Search for the cell housing the specified text and yield its (X, Y) center coordinate. 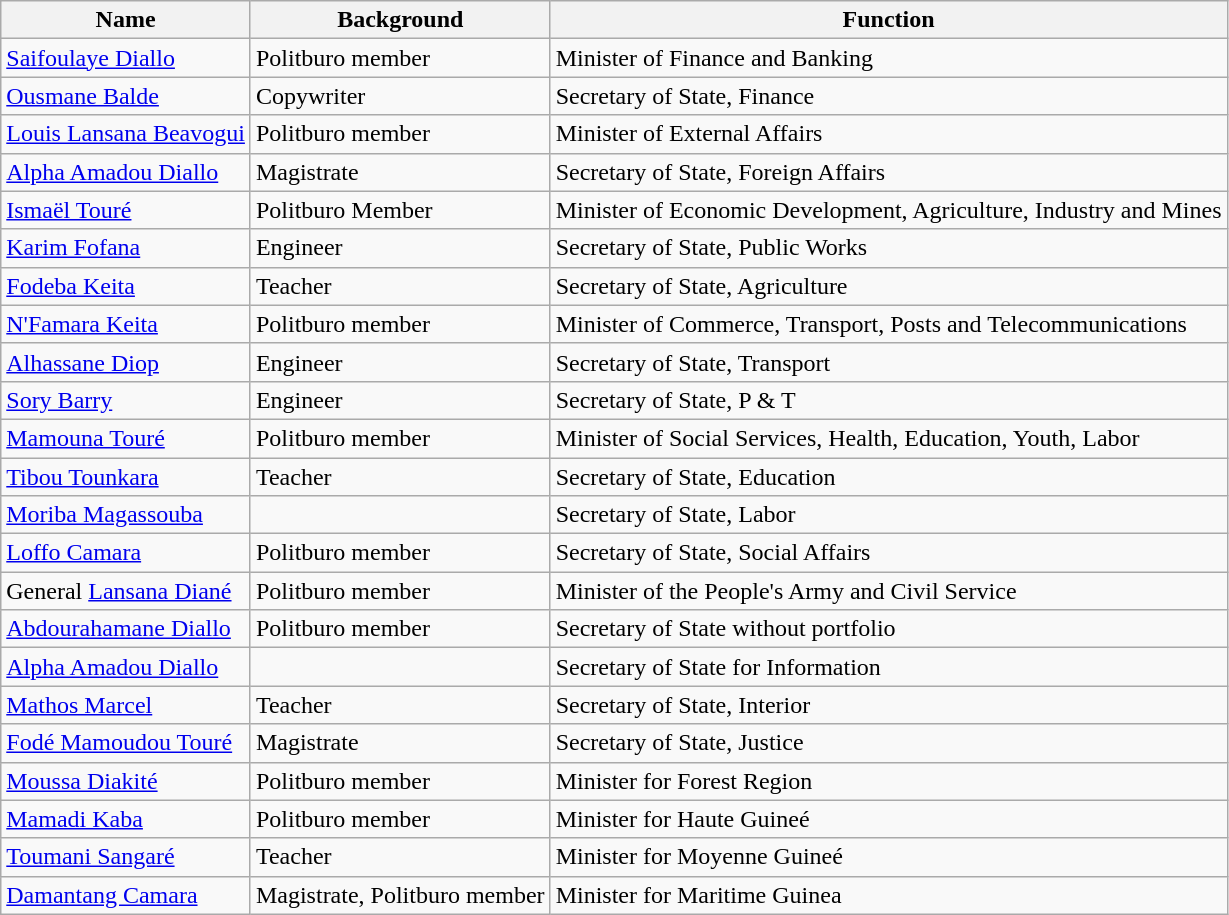
Karim Fofana (126, 248)
Alhassane Diop (126, 362)
Name (126, 20)
Minister for Moyenne Guineé (888, 857)
Fodé Mamoudou Touré (126, 743)
Politburo Member (400, 210)
Mathos Marcel (126, 705)
Loffo Camara (126, 553)
General Lansana Diané (126, 591)
Magistrate, Politburo member (400, 895)
Mamouna Touré (126, 438)
Tibou Tounkara (126, 477)
Minister of Finance and Banking (888, 58)
Minister of Economic Development, Agriculture, Industry and Mines (888, 210)
Copywriter (400, 96)
Secretary of State for Information (888, 667)
Mamadi Kaba (126, 819)
Minister for Haute Guineé (888, 819)
Moussa Diakité (126, 781)
Saifoulaye Diallo (126, 58)
Minister of the People's Army and Civil Service (888, 591)
Background (400, 20)
Secretary of State, Finance (888, 96)
Secretary of State, Interior (888, 705)
Ousmane Balde (126, 96)
Sory Barry (126, 400)
Secretary of State, P & T (888, 400)
Secretary of State, Transport (888, 362)
Secretary of State, Social Affairs (888, 553)
Secretary of State, Foreign Affairs (888, 172)
Secretary of State, Education (888, 477)
Minister for Maritime Guinea (888, 895)
Minister of Commerce, Transport, Posts and Telecommunications (888, 324)
Ismaël Touré (126, 210)
Minister of Social Services, Health, Education, Youth, Labor (888, 438)
Secretary of State, Labor (888, 515)
Moriba Magassouba (126, 515)
Secretary of State, Justice (888, 743)
Louis Lansana Beavogui (126, 134)
Toumani Sangaré (126, 857)
Damantang Camara (126, 895)
Secretary of State, Public Works (888, 248)
Minister of External Affairs (888, 134)
Secretary of State, Agriculture (888, 286)
Fodeba Keita (126, 286)
Abdourahamane Diallo (126, 629)
Function (888, 20)
Secretary of State without portfolio (888, 629)
Minister for Forest Region (888, 781)
N'Famara Keita (126, 324)
